For the text-containing cell, return its midpoint in (x, y) coordinate format. 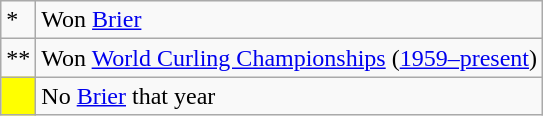
Won Brier (290, 20)
** (18, 58)
Won World Curling Championships (1959–present) (290, 58)
No Brier that year (290, 96)
* (18, 20)
